Scan for the cell matching the given text and deliver its (x, y) coordinate at center. 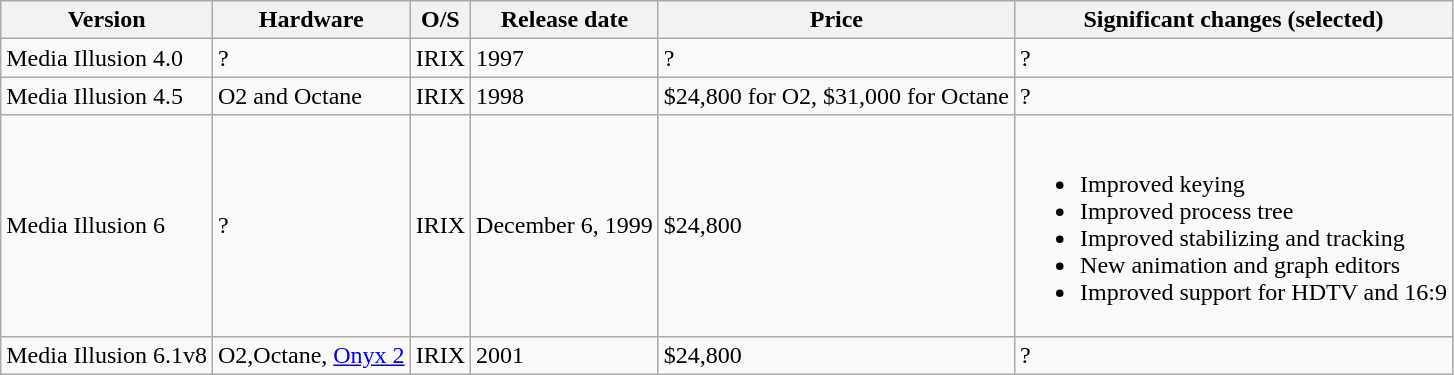
Media Illusion 6 (107, 226)
Version (107, 20)
O2 and Octane (311, 96)
O2,Octane, Onyx 2 (311, 355)
Hardware (311, 20)
1997 (565, 58)
Media Illusion 4.5 (107, 96)
2001 (565, 355)
Significant changes (selected) (1234, 20)
Release date (565, 20)
Media Illusion 6.1v8 (107, 355)
December 6, 1999 (565, 226)
Price (836, 20)
O/S (440, 20)
Improved keyingImproved process treeImproved stabilizing and trackingNew animation and graph editorsImproved support for HDTV and 16:9 (1234, 226)
Media Illusion 4.0 (107, 58)
$24,800 for O2, $31,000 for Octane (836, 96)
1998 (565, 96)
